Identify which cell holds the provided text, then report its [X, Y] central coordinate. 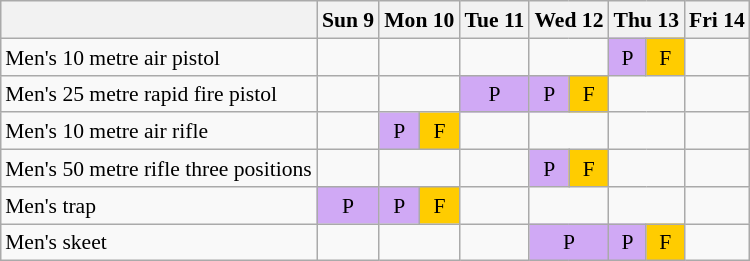
Mon 10 [419, 20]
Men's skeet [158, 242]
Fri 14 [717, 20]
Tue 11 [494, 20]
Men's trap [158, 204]
Men's 25 metre rapid fire pistol [158, 94]
Men's 50 metre rifle three positions [158, 168]
Thu 13 [647, 20]
Men's 10 metre air rifle [158, 130]
Sun 9 [348, 20]
Men's 10 metre air pistol [158, 56]
Wed 12 [568, 20]
